Pinpoint the cell where the given text exists, returning its [x, y] midpoint coordinate. 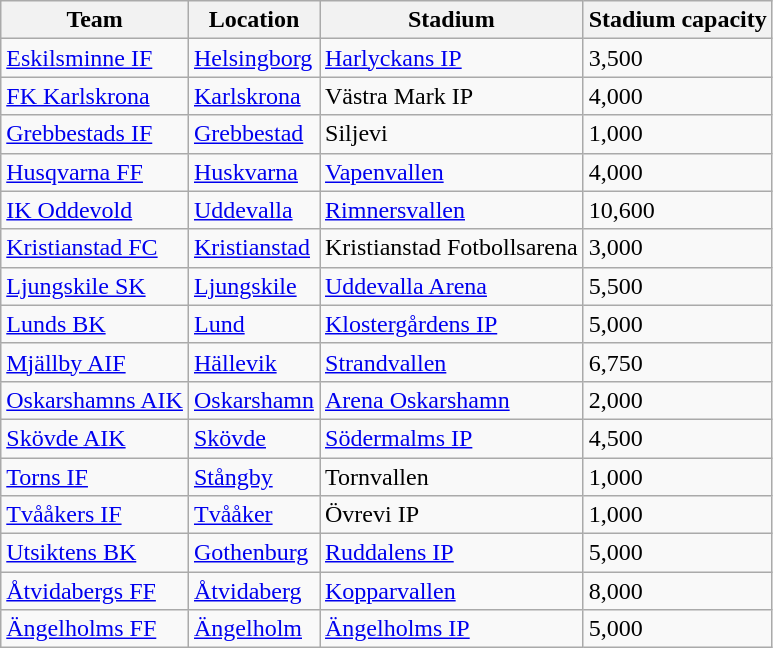
Uddevalla Arena [452, 286]
Kopparvallen [452, 591]
Klostergårdens IP [452, 324]
Torns IF [95, 477]
Lunds BK [95, 324]
Grebbestad [254, 134]
Arena Oskarshamn [452, 400]
Location [254, 20]
Hällevik [254, 362]
Ängelholms FF [95, 629]
Stadium [452, 20]
Utsiktens BK [95, 553]
IK Oddevold [95, 210]
Husqvarna FF [95, 172]
Skövde [254, 438]
Siljevi [452, 134]
Åtvidabergs FF [95, 591]
6,750 [678, 362]
Eskilsminne IF [95, 58]
Åtvidaberg [254, 591]
Kristianstad Fotbollsarena [452, 248]
10,600 [678, 210]
Ängelholm [254, 629]
Lund [254, 324]
Grebbestads IF [95, 134]
Tornvallen [452, 477]
Ängelholms IP [452, 629]
Mjällby AIF [95, 362]
Gothenburg [254, 553]
Karlskrona [254, 96]
Harlyckans IP [452, 58]
Kristianstad FC [95, 248]
3,500 [678, 58]
Ruddalens IP [452, 553]
8,000 [678, 591]
Ljungskile SK [95, 286]
3,000 [678, 248]
Ljungskile [254, 286]
Stångby [254, 477]
Västra Mark IP [452, 96]
Strandvallen [452, 362]
FK Karlskrona [95, 96]
Skövde AIK [95, 438]
Rimnersvallen [452, 210]
Övrevi IP [452, 515]
Kristianstad [254, 248]
Uddevalla [254, 210]
Team [95, 20]
Tvååker [254, 515]
4,500 [678, 438]
Tvååkers IF [95, 515]
Huskvarna [254, 172]
5,500 [678, 286]
Oskarshamn [254, 400]
Södermalms IP [452, 438]
2,000 [678, 400]
Vapenvallen [452, 172]
Oskarshamns AIK [95, 400]
Stadium capacity [678, 20]
Helsingborg [254, 58]
